Provide the [X, Y] coordinate of the cell's center where the given text is located.  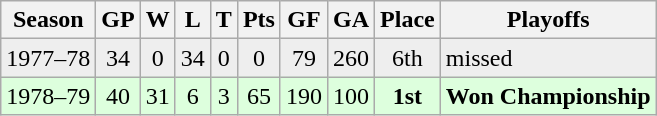
T [224, 20]
1st [408, 96]
65 [258, 96]
79 [304, 58]
6th [408, 58]
GF [304, 20]
260 [352, 58]
Won Championship [548, 96]
1977–78 [48, 58]
W [158, 20]
3 [224, 96]
100 [352, 96]
190 [304, 96]
31 [158, 96]
Place [408, 20]
L [192, 20]
6 [192, 96]
1978–79 [48, 96]
Pts [258, 20]
GA [352, 20]
Playoffs [548, 20]
40 [118, 96]
Season [48, 20]
missed [548, 58]
GP [118, 20]
